Return (X, Y) of the center of cell containing provided text 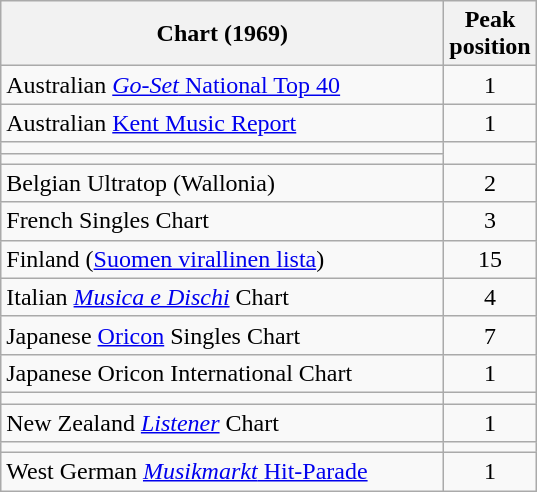
Italian Musica e Dischi Chart (222, 297)
Japanese Oricon International Chart (222, 373)
Finland (Suomen virallinen lista) (222, 259)
2 (490, 183)
Chart (1969) (222, 34)
Peakposition (490, 34)
Australian Kent Music Report (222, 123)
Japanese Oricon Singles Chart (222, 335)
French Singles Chart (222, 221)
Belgian Ultratop (Wallonia) (222, 183)
7 (490, 335)
15 (490, 259)
New Zealand Listener Chart (222, 423)
4 (490, 297)
Australian Go-Set National Top 40 (222, 85)
3 (490, 221)
West German Musikmarkt Hit-Parade (222, 472)
